Pinpoint the cell where the given text exists, returning its [x, y] midpoint coordinate. 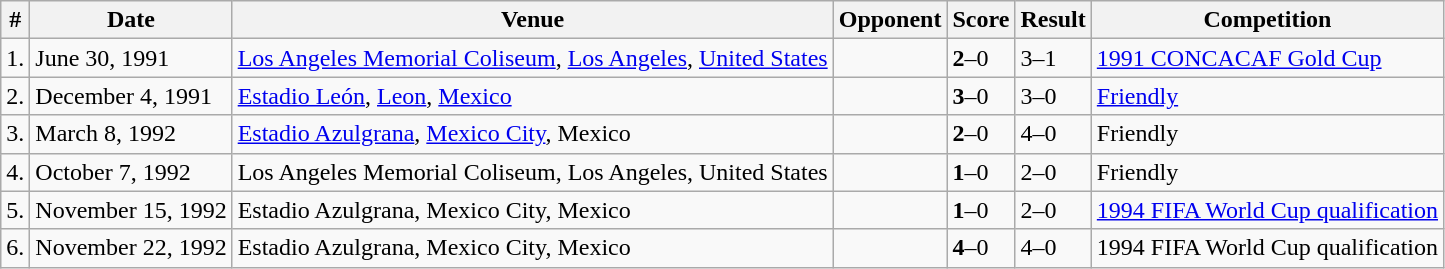
Opponent [890, 20]
5. [16, 210]
2. [16, 96]
Competition [1267, 20]
March 8, 1992 [131, 134]
3–1 [1053, 58]
1991 CONCACAF Gold Cup [1267, 58]
Venue [532, 20]
4. [16, 172]
Date [131, 20]
1. [16, 58]
November 15, 1992 [131, 210]
Result [1053, 20]
# [16, 20]
June 30, 1991 [131, 58]
Score [981, 20]
3. [16, 134]
6. [16, 248]
Estadio León, Leon, Mexico [532, 96]
December 4, 1991 [131, 96]
November 22, 1992 [131, 248]
October 7, 1992 [131, 172]
